From the cell containing the given text, extract its center point as (X, Y) coordinate. 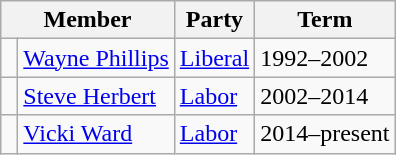
Steve Herbert (96, 96)
1992–2002 (325, 58)
Wayne Phillips (96, 58)
Member (88, 20)
Term (325, 20)
Party (214, 20)
Liberal (214, 58)
2002–2014 (325, 96)
2014–present (325, 134)
Vicki Ward (96, 134)
